Find where the given text appears and provide that cell's center as [x, y] coordinate. 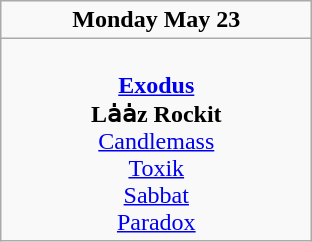
Exodus Lȧȧz Rockit Candlemass Toxik Sabbat Paradox [156, 140]
Monday May 23 [156, 20]
